Locate the cell with the specified text and output its [x, y] center coordinate. 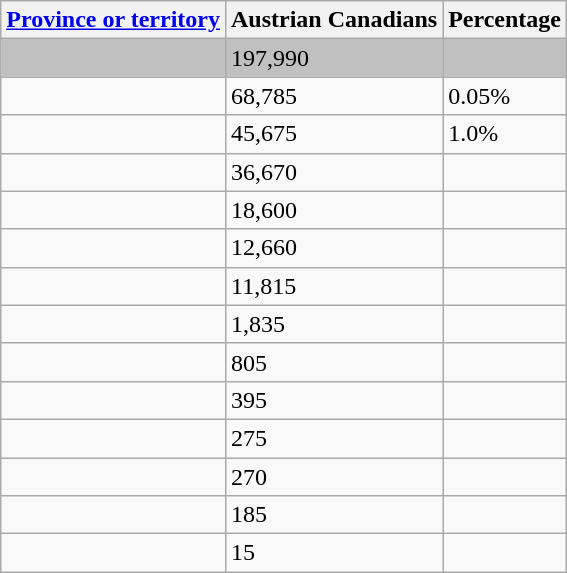
395 [334, 400]
0.05% [505, 96]
Percentage [505, 20]
805 [334, 362]
12,660 [334, 248]
36,670 [334, 172]
45,675 [334, 134]
68,785 [334, 96]
Austrian Canadians [334, 20]
270 [334, 477]
197,990 [334, 58]
185 [334, 515]
1.0% [505, 134]
11,815 [334, 286]
Province or territory [114, 20]
1,835 [334, 324]
275 [334, 438]
15 [334, 553]
18,600 [334, 210]
